Extract the (X, Y) coordinate from the center of the cell holding the provided text.  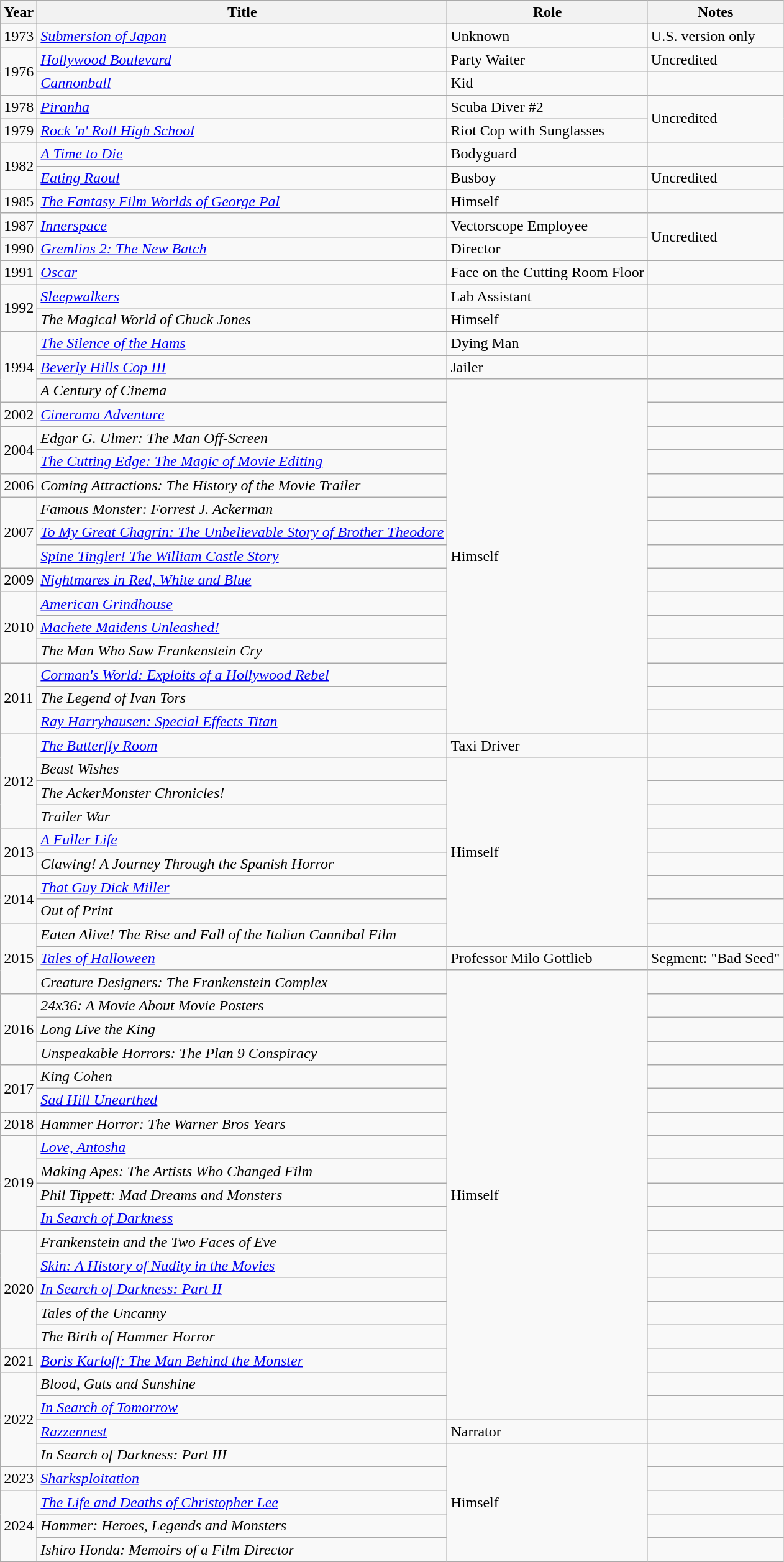
Jailer (547, 367)
A Century of Cinema (242, 391)
1982 (19, 166)
Blood, Guts and Sunshine (242, 1384)
2020 (19, 1289)
Unspeakable Horrors: The Plan 9 Conspiracy (242, 1053)
That Guy Dick Miller (242, 887)
2006 (19, 485)
Ray Harryhausen: Special Effects Titan (242, 722)
The Legend of Ivan Tors (242, 698)
2010 (19, 627)
Trailer War (242, 816)
2014 (19, 899)
The Cutting Edge: The Magic of Movie Editing (242, 462)
To My Great Chagrin: The Unbelievable Story of Brother Theodore (242, 532)
Lab Assistant (547, 296)
Narrator (547, 1431)
The Fantasy Film Worlds of George Pal (242, 201)
2011 (19, 698)
King Cohen (242, 1077)
1987 (19, 225)
2018 (19, 1124)
1973 (19, 36)
Unknown (547, 36)
Taxi Driver (547, 746)
2023 (19, 1479)
Party Waiter (547, 60)
Rock 'n' Roll High School (242, 130)
The Magical World of Chuck Jones (242, 320)
2013 (19, 852)
Creature Designers: The Frankenstein Complex (242, 982)
Submersion of Japan (242, 36)
1992 (19, 308)
Coming Attractions: The History of the Movie Trailer (242, 485)
The Silence of the Hams (242, 344)
A Fuller Life (242, 840)
2019 (19, 1183)
Tales of Halloween (242, 958)
Cinerama Adventure (242, 414)
Corman's World: Exploits of a Hollywood Rebel (242, 674)
1979 (19, 130)
1978 (19, 107)
In Search of Tomorrow (242, 1407)
The Man Who Saw Frankenstein Cry (242, 651)
Cannonball (242, 83)
The Butterfly Room (242, 746)
Innerspace (242, 225)
Title (242, 12)
1976 (19, 71)
Making Apes: The Artists Who Changed Film (242, 1171)
Clawing! A Journey Through the Spanish Horror (242, 864)
Sharksploitation (242, 1479)
Kid (547, 83)
Out of Print (242, 911)
American Grindhouse (242, 603)
Beverly Hills Cop III (242, 367)
2012 (19, 781)
Oscar (242, 272)
Sad Hill Unearthed (242, 1100)
Nightmares in Red, White and Blue (242, 580)
Role (547, 12)
Director (547, 249)
Famous Monster: Forrest J. Ackerman (242, 509)
Scuba Diver #2 (547, 107)
Long Live the King (242, 1029)
Machete Maidens Unleashed! (242, 627)
Frankenstein and the Two Faces of Eve (242, 1242)
Segment: "Bad Seed" (716, 958)
Eaten Alive! The Rise and Fall of the Italian Cannibal Film (242, 934)
1991 (19, 272)
In Search of Darkness: Part II (242, 1289)
1994 (19, 367)
The Birth of Hammer Horror (242, 1336)
2021 (19, 1360)
Eating Raoul (242, 178)
Tales of the Uncanny (242, 1313)
Riot Cop with Sunglasses (547, 130)
Edgar G. Ulmer: The Man Off-Screen (242, 438)
Piranha (242, 107)
Spine Tingler! The William Castle Story (242, 556)
In Search of Darkness (242, 1218)
2004 (19, 450)
Hammer Horror: The Warner Bros Years (242, 1124)
Professor Milo Gottlieb (547, 958)
In Search of Darkness: Part III (242, 1455)
Face on the Cutting Room Floor (547, 272)
2016 (19, 1029)
Phil Tippett: Mad Dreams and Monsters (242, 1195)
24x36: A Movie About Movie Posters (242, 1005)
Beast Wishes (242, 769)
Notes (716, 12)
Hammer: Heroes, Legends and Monsters (242, 1526)
1990 (19, 249)
A Time to Die (242, 154)
2015 (19, 958)
Gremlins 2: The New Batch (242, 249)
Razzennest (242, 1431)
1985 (19, 201)
The Life and Deaths of Christopher Lee (242, 1502)
2007 (19, 532)
Hollywood Boulevard (242, 60)
Busboy (547, 178)
2002 (19, 414)
Love, Antosha (242, 1148)
Vectorscope Employee (547, 225)
Sleepwalkers (242, 296)
Boris Karloff: The Man Behind the Monster (242, 1360)
2024 (19, 1526)
Bodyguard (547, 154)
2017 (19, 1089)
U.S. version only (716, 36)
2009 (19, 580)
2022 (19, 1419)
Year (19, 12)
Skin: A History of Nudity in the Movies (242, 1266)
Dying Man (547, 344)
The AckerMonster Chronicles! (242, 793)
Ishiro Honda: Memoirs of a Film Director (242, 1550)
